Determine the [X, Y] coordinate at the center of the cell enclosing the given text.  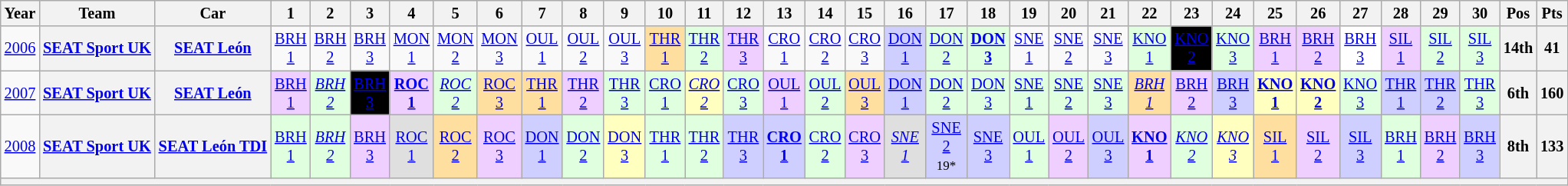
5 [456, 13]
30 [1480, 13]
8th [1518, 146]
41 [1552, 48]
25 [1275, 13]
133 [1552, 146]
8 [583, 13]
2 [331, 13]
16 [905, 13]
11 [704, 13]
7 [542, 13]
SNE219* [947, 146]
160 [1552, 93]
20 [1069, 13]
2008 [20, 146]
17 [947, 13]
26 [1318, 13]
29 [1441, 13]
13 [784, 13]
MON1 [411, 48]
27 [1360, 13]
22 [1149, 13]
Year [20, 13]
Pos [1518, 13]
2007 [20, 93]
4 [411, 13]
24 [1233, 13]
19 [1029, 13]
14th [1518, 48]
MON2 [456, 48]
14 [825, 13]
18 [988, 13]
Car [213, 13]
Pts [1552, 13]
3 [370, 13]
SEAT León TDI [213, 146]
9 [624, 13]
12 [743, 13]
28 [1401, 13]
23 [1191, 13]
15 [865, 13]
21 [1108, 13]
MON3 [499, 48]
6 [499, 13]
6th [1518, 93]
10 [665, 13]
2006 [20, 48]
1 [291, 13]
Team [97, 13]
